Extract the (X, Y) coordinate from the center of the cell holding the provided text.  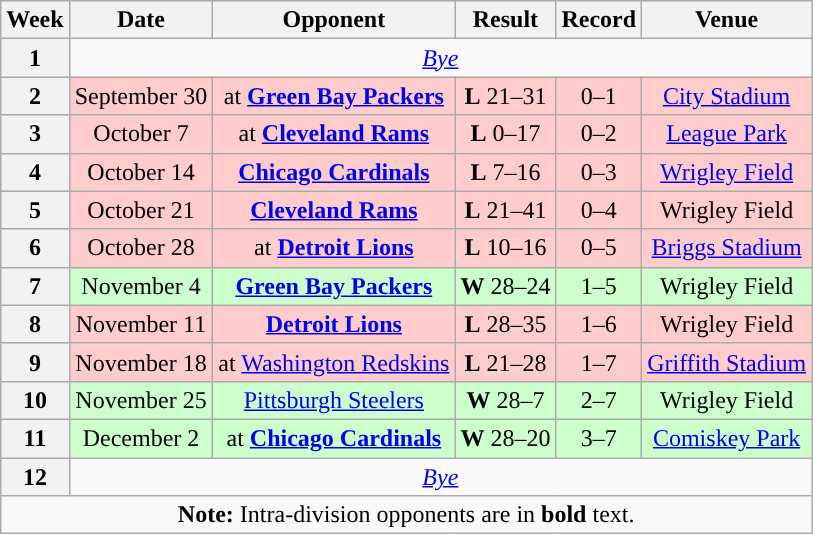
October 28 (141, 248)
0–5 (599, 248)
November 4 (141, 286)
Cleveland Rams (334, 210)
Briggs Stadium (727, 248)
L 28–35 (506, 324)
5 (35, 210)
at Green Bay Packers (334, 96)
L 10–16 (506, 248)
Venue (727, 20)
at Detroit Lions (334, 248)
0–1 (599, 96)
Opponent (334, 20)
at Cleveland Rams (334, 134)
September 30 (141, 96)
October 7 (141, 134)
1–5 (599, 286)
1 (35, 58)
October 14 (141, 172)
Result (506, 20)
8 (35, 324)
December 2 (141, 438)
October 21 (141, 210)
Date (141, 20)
Pittsburgh Steelers (334, 400)
11 (35, 438)
1–7 (599, 362)
0–2 (599, 134)
November 25 (141, 400)
9 (35, 362)
at Washington Redskins (334, 362)
7 (35, 286)
3–7 (599, 438)
0–4 (599, 210)
0–3 (599, 172)
6 (35, 248)
City Stadium (727, 96)
W 28–24 (506, 286)
L 0–17 (506, 134)
Griffith Stadium (727, 362)
November 11 (141, 324)
2 (35, 96)
Detroit Lions (334, 324)
Chicago Cardinals (334, 172)
4 (35, 172)
1–6 (599, 324)
Record (599, 20)
L 7–16 (506, 172)
Comiskey Park (727, 438)
W 28–7 (506, 400)
L 21–31 (506, 96)
10 (35, 400)
November 18 (141, 362)
3 (35, 134)
W 28–20 (506, 438)
L 21–41 (506, 210)
2–7 (599, 400)
Green Bay Packers (334, 286)
Week (35, 20)
at Chicago Cardinals (334, 438)
L 21–28 (506, 362)
12 (35, 477)
League Park (727, 134)
Note: Intra-division opponents are in bold text. (406, 515)
